Search for the cell housing the specified text and yield its (x, y) center coordinate. 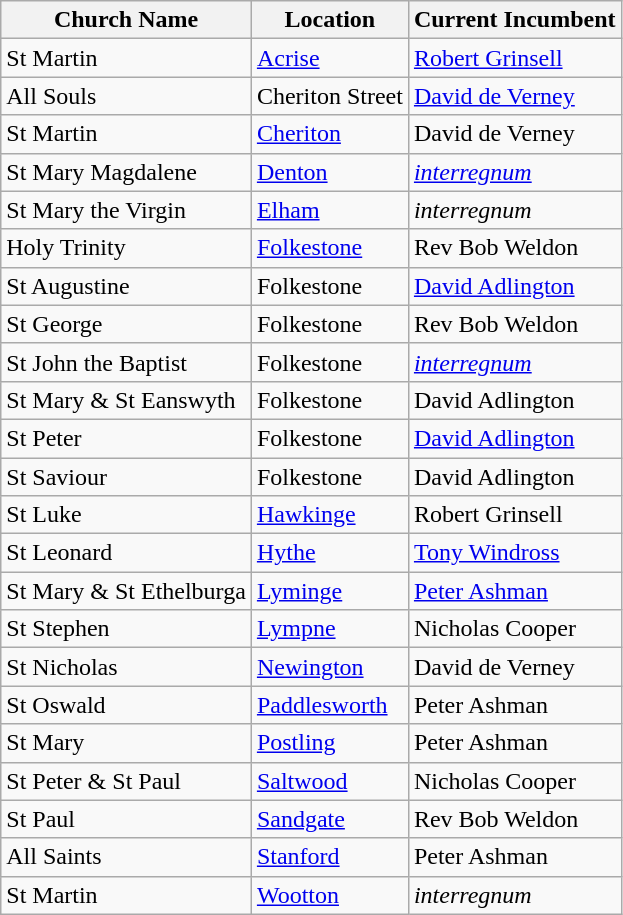
Holy Trinity (126, 248)
Paddlesworth (330, 705)
St Peter & St Paul (126, 781)
Location (330, 20)
Acrise (330, 58)
Hawkinge (330, 515)
St Oswald (126, 705)
Cheriton (330, 134)
Current Incumbent (514, 20)
Newington (330, 667)
Hythe (330, 553)
St Mary Magdalene (126, 172)
St George (126, 324)
Elham (330, 210)
All Saints (126, 857)
Lyminge (330, 591)
Wootton (330, 895)
Denton (330, 172)
Sandgate (330, 819)
St Mary & St Eanswyth (126, 400)
St Saviour (126, 477)
Church Name (126, 20)
St Mary & St Ethelburga (126, 591)
St Nicholas (126, 667)
Saltwood (330, 781)
Lympne (330, 629)
St Mary the Virgin (126, 210)
All Souls (126, 96)
St Mary (126, 743)
Stanford (330, 857)
St John the Baptist (126, 362)
St Luke (126, 515)
Tony Windross (514, 553)
St Paul (126, 819)
St Peter (126, 438)
St Augustine (126, 286)
St Leonard (126, 553)
St Stephen (126, 629)
Postling (330, 743)
Cheriton Street (330, 96)
